Determine the (X, Y) coordinate at the center of the cell enclosing the given text.  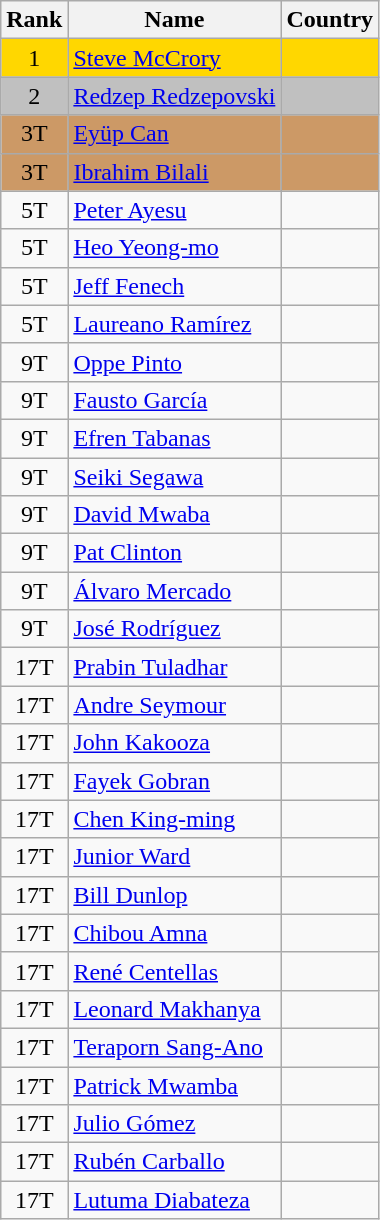
Oppe Pinto (174, 362)
Fausto García (174, 400)
Ibrahim Bilali (174, 172)
Álvaro Mercado (174, 591)
1 (34, 58)
Junior Ward (174, 857)
Leonard Makhanya (174, 1009)
Fayek Gobran (174, 781)
Redzep Redzepovski (174, 96)
Lutuma Diabateza (174, 1200)
Steve McCrory (174, 58)
Pat Clinton (174, 553)
José Rodríguez (174, 629)
Efren Tabanas (174, 438)
Patrick Mwamba (174, 1085)
Chibou Amna (174, 933)
2 (34, 96)
Andre Seymour (174, 705)
Julio Gómez (174, 1124)
Jeff Fenech (174, 286)
John Kakooza (174, 743)
René Centellas (174, 971)
Laureano Ramírez (174, 324)
Seiki Segawa (174, 477)
Name (174, 20)
Rubén Carballo (174, 1162)
Rank (34, 20)
Teraporn Sang-Ano (174, 1047)
Peter Ayesu (174, 210)
Heo Yeong-mo (174, 248)
Country (330, 20)
Prabin Tuladhar (174, 667)
Bill Dunlop (174, 895)
Chen King-ming (174, 819)
David Mwaba (174, 515)
Eyüp Can (174, 134)
